For the text-containing cell, return its midpoint in (X, Y) coordinate format. 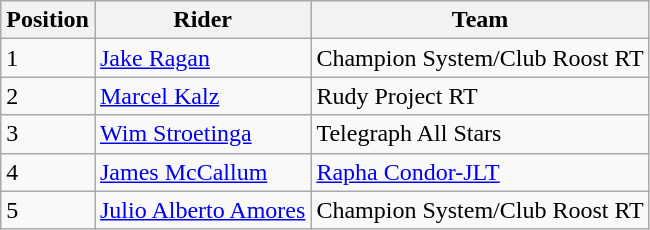
1 (48, 58)
Telegraph All Stars (480, 134)
Rider (202, 20)
Jake Ragan (202, 58)
Rapha Condor-JLT (480, 172)
James McCallum (202, 172)
Marcel Kalz (202, 96)
Team (480, 20)
Rudy Project RT (480, 96)
Wim Stroetinga (202, 134)
2 (48, 96)
3 (48, 134)
5 (48, 210)
Julio Alberto Amores (202, 210)
4 (48, 172)
Position (48, 20)
